Pinpoint the cell where the given text exists, returning its (X, Y) midpoint coordinate. 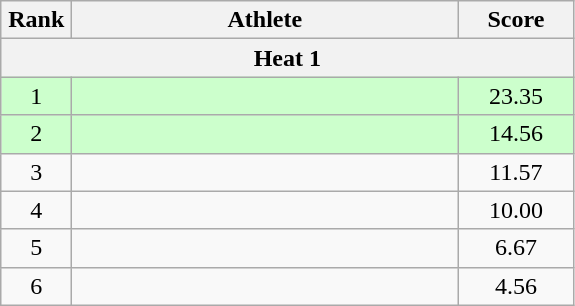
11.57 (516, 172)
5 (36, 248)
4 (36, 210)
4.56 (516, 286)
23.35 (516, 96)
Rank (36, 20)
2 (36, 134)
Athlete (265, 20)
6 (36, 286)
Score (516, 20)
Heat 1 (288, 58)
6.67 (516, 248)
14.56 (516, 134)
10.00 (516, 210)
1 (36, 96)
3 (36, 172)
